Provide the (x, y) coordinate of the cell's center where the given text is located.  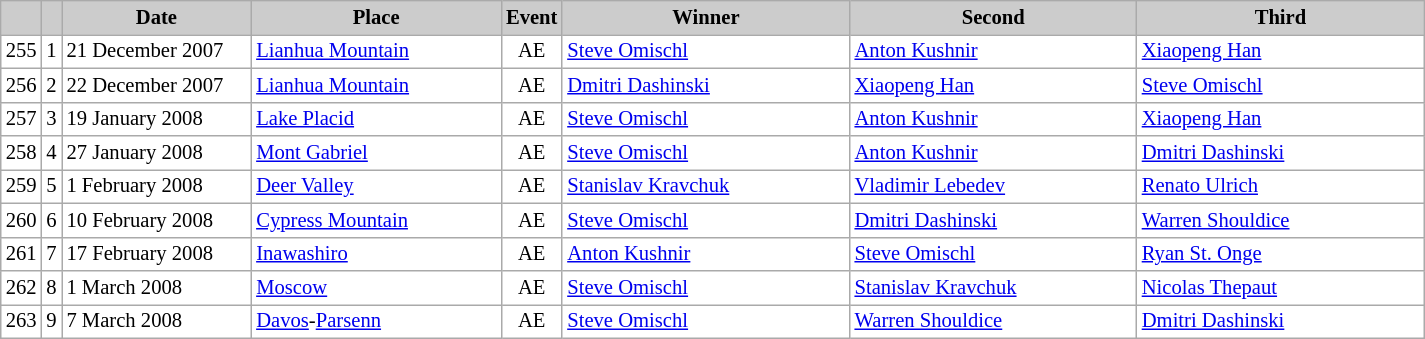
Cypress Mountain (376, 220)
255 (22, 51)
257 (22, 119)
4 (51, 153)
1 February 2008 (157, 186)
Inawashiro (376, 254)
Lake Placid (376, 119)
258 (22, 153)
6 (51, 220)
Ryan St. Onge (1280, 254)
22 December 2007 (157, 85)
Vladimir Lebedev (994, 186)
Deer Valley (376, 186)
256 (22, 85)
7 March 2008 (157, 321)
19 January 2008 (157, 119)
Event (532, 17)
Renato Ulrich (1280, 186)
260 (22, 220)
21 December 2007 (157, 51)
263 (22, 321)
Moscow (376, 287)
10 February 2008 (157, 220)
1 March 2008 (157, 287)
Mont Gabriel (376, 153)
262 (22, 287)
7 (51, 254)
Place (376, 17)
5 (51, 186)
2 (51, 85)
Date (157, 17)
3 (51, 119)
Davos-Parsenn (376, 321)
17 February 2008 (157, 254)
Nicolas Thepaut (1280, 287)
Winner (706, 17)
Third (1280, 17)
8 (51, 287)
261 (22, 254)
9 (51, 321)
1 (51, 51)
259 (22, 186)
Second (994, 17)
27 January 2008 (157, 153)
